Scan for the cell matching the given text and deliver its [X, Y] coordinate at center. 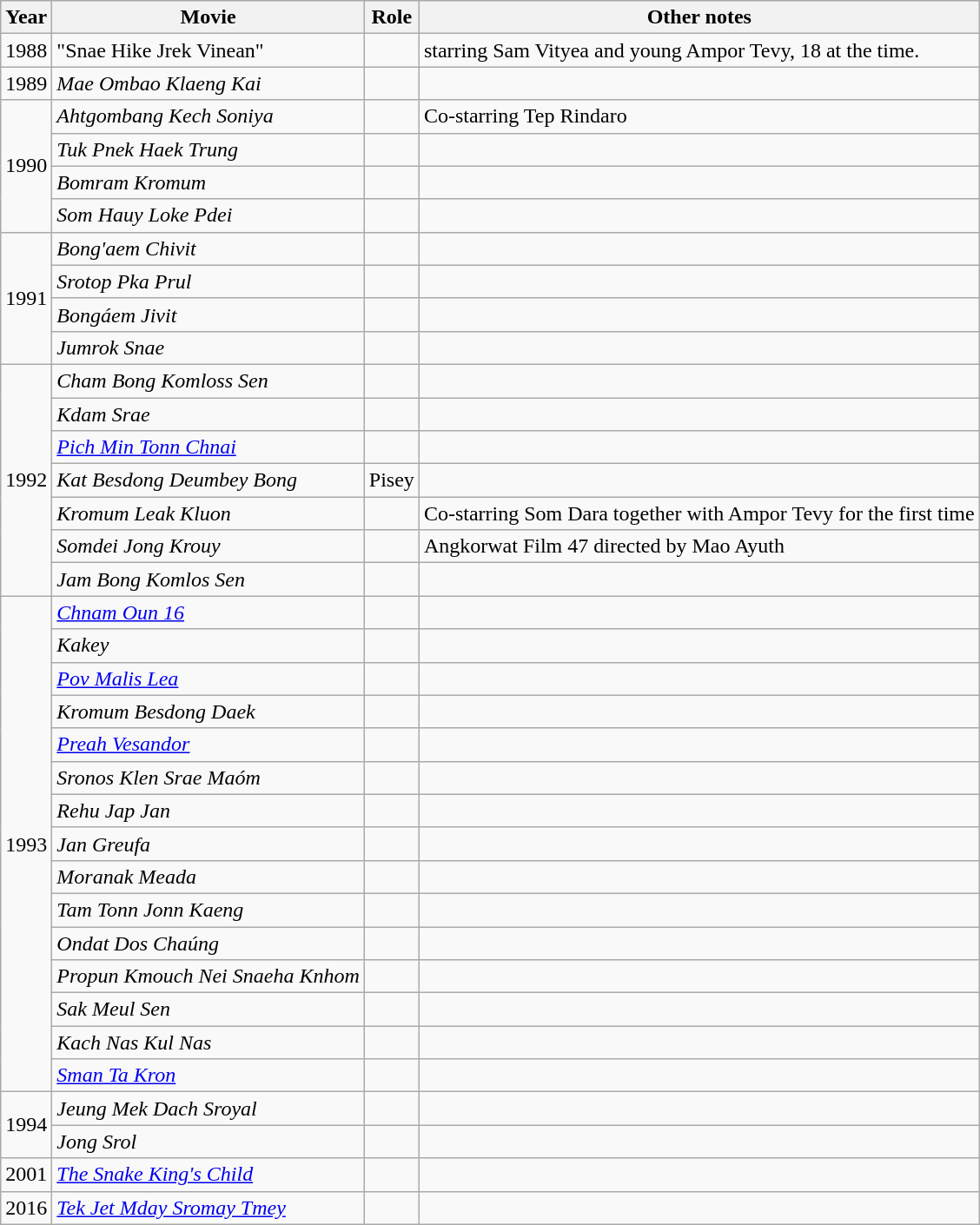
Tuk Pnek Haek Trung [209, 149]
Chnam Oun 16 [209, 612]
Somdei Jong Krouy [209, 546]
Jan Greufa [209, 844]
Angkorwat Film 47 directed by Mao Ayuth [699, 546]
Srotop Pka Prul [209, 281]
Pich Min Tonn Chnai [209, 447]
1991 [26, 298]
The Snake King's Child [209, 1175]
Kdam Srae [209, 414]
1992 [26, 480]
Pov Malis Lea [209, 679]
Sman Ta Kron [209, 1076]
1990 [26, 166]
2001 [26, 1175]
2016 [26, 1208]
Moranak Meada [209, 877]
1989 [26, 83]
Kromum Besdong Daek [209, 712]
Mae Ombao Klaeng Kai [209, 83]
"Snae Hike Jrek Vinean" [209, 50]
Sronos Klen Srae Maóm [209, 778]
Preah Vesandor [209, 745]
Jong Srol [209, 1142]
Propun Kmouch Nei Snaeha Knhom [209, 977]
Jumrok Snae [209, 348]
Kat Besdong Deumbey Bong [209, 480]
Other notes [699, 17]
Kach Nas Kul Nas [209, 1043]
Movie [209, 17]
Ahtgombang Kech Soniya [209, 116]
Kromum Leak Kluon [209, 513]
Cham Bong Komloss Sen [209, 381]
Bomram Kromum [209, 182]
Bongáem Jivit [209, 315]
Role [391, 17]
Jeung Mek Dach Sroyal [209, 1109]
Co-starring Som Dara together with Ampor Tevy for the first time [699, 513]
Tek Jet Mday Sromay Tmey [209, 1208]
Kakey [209, 646]
Ondat Dos Chaúng [209, 943]
Jam Bong Komlos Sen [209, 579]
Year [26, 17]
Bong'aem Chivit [209, 248]
Co-starring Tep Rindaro [699, 116]
1993 [26, 844]
Rehu Jap Jan [209, 811]
Sak Meul Sen [209, 1010]
Tam Tonn Jonn Kaeng [209, 910]
1988 [26, 50]
1994 [26, 1125]
starring Sam Vityea and young Ampor Tevy, 18 at the time. [699, 50]
Som Hauy Loke Pdei [209, 215]
Pisey [391, 480]
